Extract the (x, y) coordinate from the center of the cell holding the provided text.  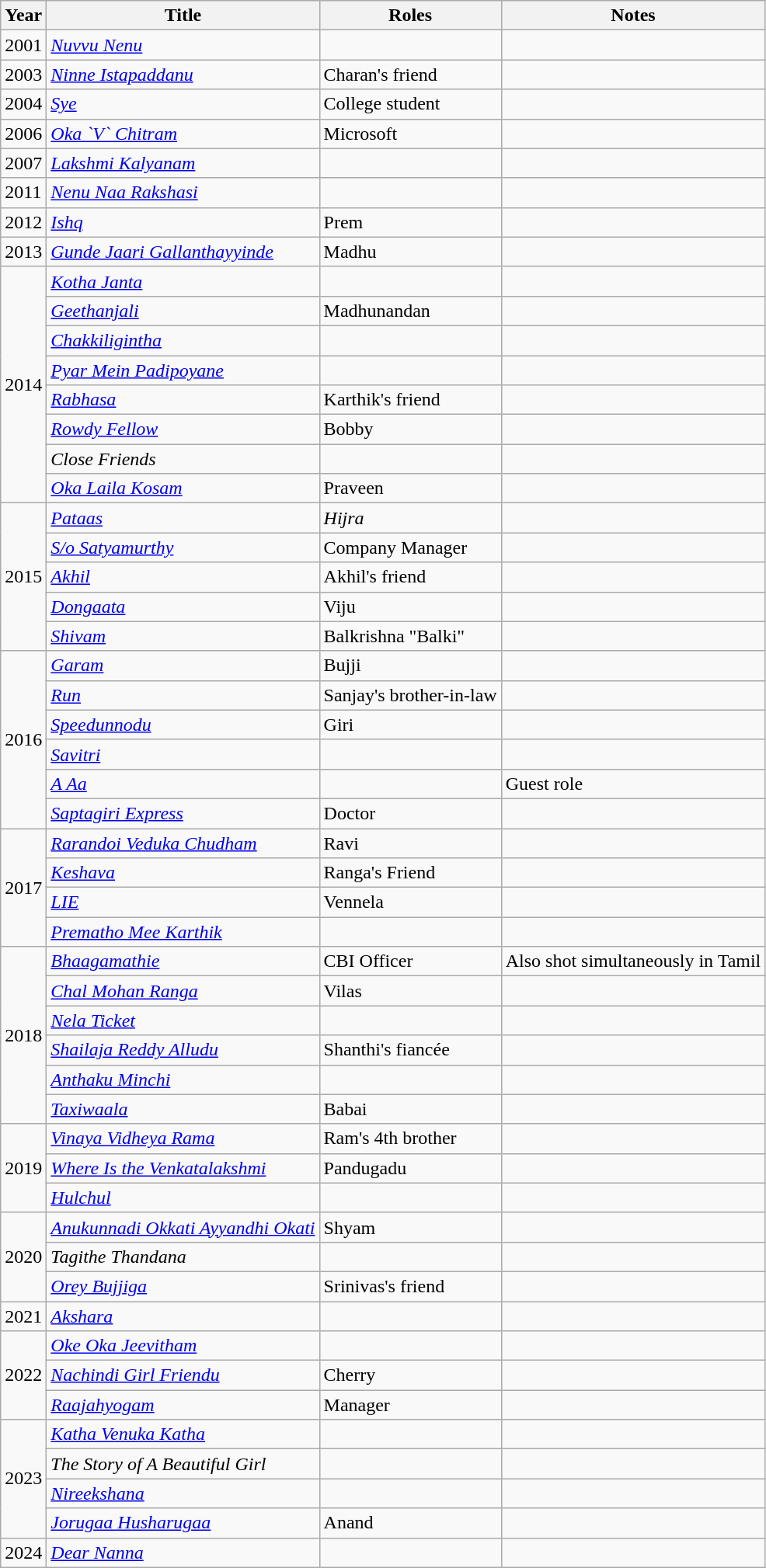
Doctor (410, 813)
Ishq (183, 222)
Oka Laila Kosam (183, 488)
2011 (23, 193)
Raajahyogam (183, 1405)
Anand (410, 1523)
Year (23, 16)
Pandugadu (410, 1168)
Guest role (633, 784)
Nachindi Girl Friendu (183, 1375)
Hulchul (183, 1198)
2024 (23, 1552)
Katha Venuka Katha (183, 1434)
Babai (410, 1109)
Shivam (183, 636)
2020 (23, 1257)
Saptagiri Express (183, 813)
Rabhasa (183, 400)
College student (410, 104)
Oke Oka Jeevitham (183, 1346)
2007 (23, 163)
2004 (23, 104)
Dear Nanna (183, 1552)
Nuvvu Nenu (183, 45)
Dongaata (183, 607)
Rowdy Fellow (183, 429)
Microsoft (410, 134)
Bhaagamathie (183, 961)
Vinaya Vidheya Rama (183, 1139)
Lakshmi Kalyanam (183, 163)
Giri (410, 725)
Sanjay's brother-in-law (410, 695)
Garam (183, 666)
Praveen (410, 488)
Nela Ticket (183, 1020)
Manager (410, 1405)
Madhunandan (410, 311)
LIE (183, 902)
Ram's 4th brother (410, 1139)
Title (183, 16)
Srinivas's friend (410, 1286)
Vilas (410, 991)
The Story of A Beautiful Girl (183, 1464)
Also shot simultaneously in Tamil (633, 961)
Bujji (410, 666)
2012 (23, 222)
Bobby (410, 429)
Roles (410, 16)
2019 (23, 1168)
2001 (23, 45)
Shailaja Reddy Alludu (183, 1050)
Vennela (410, 902)
Ninne Istapaddanu (183, 75)
2022 (23, 1375)
Hijra (410, 518)
Sye (183, 104)
Keshava (183, 873)
Ranga's Friend (410, 873)
CBI Officer (410, 961)
2017 (23, 887)
Ravi (410, 843)
Balkrishna "Balki" (410, 636)
Karthik's friend (410, 400)
Shyam (410, 1227)
2016 (23, 739)
Anthaku Minchi (183, 1080)
Geethanjali (183, 311)
2006 (23, 134)
Pyar Mein Padipoyane (183, 370)
Run (183, 695)
Taxiwaala (183, 1109)
Kotha Janta (183, 281)
S/o Satyamurthy (183, 548)
2021 (23, 1316)
Madhu (410, 252)
A Aa (183, 784)
Rarandoi Veduka Chudham (183, 843)
Cherry (410, 1375)
Notes (633, 16)
Prem (410, 222)
Jorugaa Husharugaa (183, 1523)
Viju (410, 607)
Close Friends (183, 459)
2013 (23, 252)
Gunde Jaari Gallanthayyinde (183, 252)
2003 (23, 75)
Prematho Mee Karthik (183, 932)
2014 (23, 384)
Charan's friend (410, 75)
Akhil's friend (410, 577)
Anukunnadi Okkati Ayyandhi Okati (183, 1227)
Chakkiligintha (183, 340)
Speedunnodu (183, 725)
Shanthi's fiancée (410, 1050)
Akhil (183, 577)
Nenu Naa Rakshasi (183, 193)
Tagithe Thandana (183, 1257)
2015 (23, 577)
Savitri (183, 754)
Oka `V` Chitram (183, 134)
2018 (23, 1035)
Chal Mohan Ranga (183, 991)
Orey Bujjiga (183, 1286)
Company Manager (410, 548)
Where Is the Venkatalakshmi (183, 1168)
2023 (23, 1479)
Pataas (183, 518)
Nireekshana (183, 1493)
Akshara (183, 1316)
